Provide the (X, Y) coordinate of the cell's center where the given text is located.  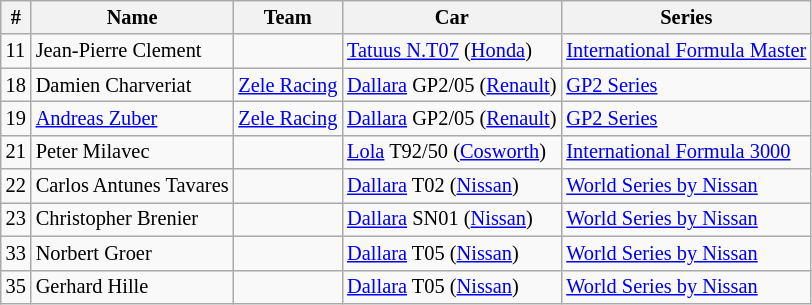
23 (16, 219)
Dallara T02 (Nissan) (452, 186)
International Formula Master (686, 51)
Name (132, 17)
Norbert Groer (132, 253)
22 (16, 186)
Peter Milavec (132, 152)
21 (16, 152)
Damien Charveriat (132, 85)
Carlos Antunes Tavares (132, 186)
Lola T92/50 (Cosworth) (452, 152)
33 (16, 253)
Jean-Pierre Clement (132, 51)
Christopher Brenier (132, 219)
35 (16, 287)
# (16, 17)
Tatuus N.T07 (Honda) (452, 51)
Team (288, 17)
11 (16, 51)
International Formula 3000 (686, 152)
Andreas Zuber (132, 118)
18 (16, 85)
Dallara SN01 (Nissan) (452, 219)
19 (16, 118)
Car (452, 17)
Gerhard Hille (132, 287)
Series (686, 17)
